Provide the [X, Y] coordinate of the cell's center where the given text is located.  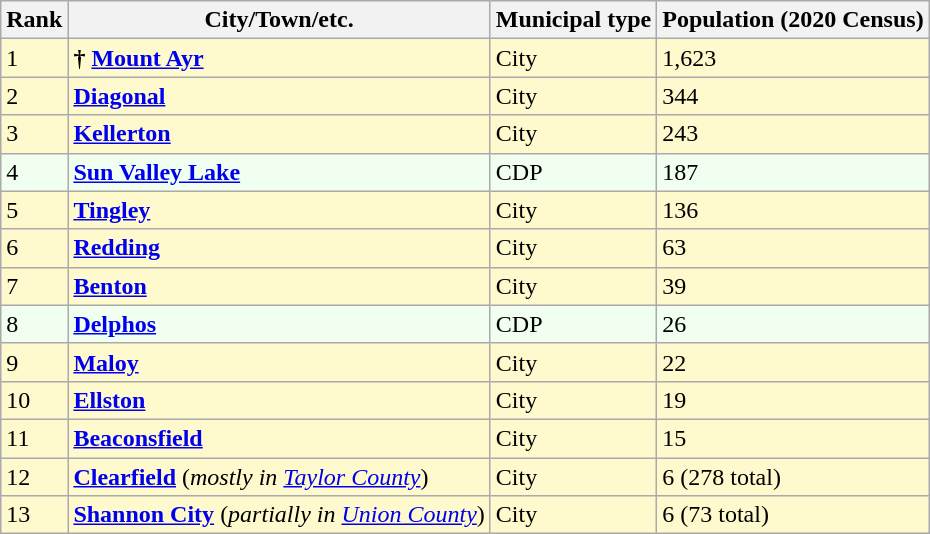
187 [793, 172]
11 [34, 438]
Delphos [279, 324]
Maloy [279, 362]
9 [34, 362]
1,623 [793, 58]
Population (2020 Census) [793, 20]
Kellerton [279, 134]
Redding [279, 248]
3 [34, 134]
7 [34, 286]
2 [34, 96]
Diagonal [279, 96]
Sun Valley Lake [279, 172]
Beaconsfield [279, 438]
344 [793, 96]
13 [34, 515]
Benton [279, 286]
39 [793, 286]
Rank [34, 20]
63 [793, 248]
10 [34, 400]
243 [793, 134]
15 [793, 438]
Shannon City (partially in Union County) [279, 515]
19 [793, 400]
6 (73 total) [793, 515]
26 [793, 324]
12 [34, 477]
City/Town/etc. [279, 20]
6 [34, 248]
1 [34, 58]
22 [793, 362]
Municipal type [573, 20]
4 [34, 172]
8 [34, 324]
Ellston [279, 400]
Tingley [279, 210]
Clearfield (mostly in Taylor County) [279, 477]
† Mount Ayr [279, 58]
6 (278 total) [793, 477]
136 [793, 210]
5 [34, 210]
